Locate the cell with the specified text and output its [x, y] center coordinate. 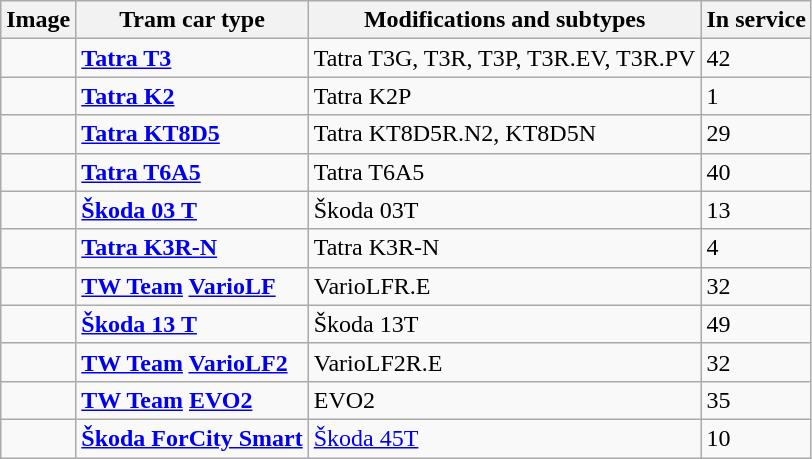
Tram car type [192, 20]
Škoda 03T [504, 210]
Tatra K2P [504, 96]
49 [756, 324]
Tatra T3G, T3R, T3P, T3R.EV, T3R.PV [504, 58]
Tatra KT8D5 [192, 134]
TW Team EVO2 [192, 400]
35 [756, 400]
10 [756, 438]
Škoda 03 T [192, 210]
Modifications and subtypes [504, 20]
Škoda ForCity Smart [192, 438]
TW Team VarioLF [192, 286]
29 [756, 134]
TW Team VarioLF2 [192, 362]
Škoda 45T [504, 438]
VarioLF2R.E [504, 362]
42 [756, 58]
Tatra KT8D5R.N2, KT8D5N [504, 134]
13 [756, 210]
1 [756, 96]
Tatra T3 [192, 58]
EVO2 [504, 400]
Image [38, 20]
40 [756, 172]
Škoda 13T [504, 324]
In service [756, 20]
4 [756, 248]
Tatra K2 [192, 96]
Škoda 13 T [192, 324]
VarioLFR.E [504, 286]
